Identify which cell holds the provided text, then report its [x, y] central coordinate. 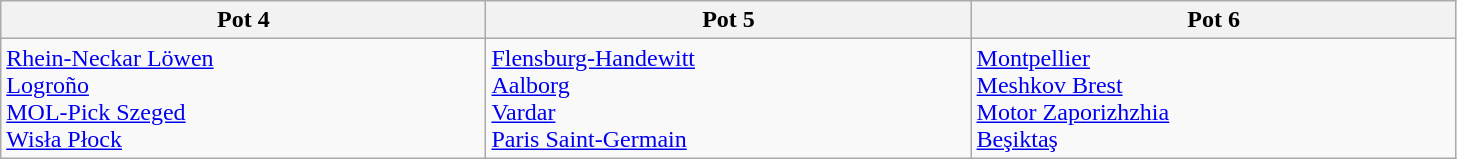
Montpellier Meshkov Brest Motor Zaporizhzhia Beşiktaş [1214, 98]
Pot 5 [728, 20]
Pot 4 [244, 20]
Pot 6 [1214, 20]
Flensburg-Handewitt Aalborg Vardar Paris Saint-Germain [728, 98]
Rhein-Neckar Löwen Logroño MOL-Pick Szeged Wisła Płock [244, 98]
